Return [X, Y] of the center of cell containing provided text 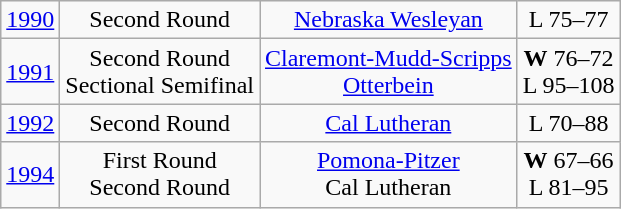
First RoundSecond Round [160, 174]
1992 [30, 123]
Nebraska Wesleyan [389, 20]
Pomona-PitzerCal Lutheran [389, 174]
1994 [30, 174]
L 70–88 [568, 123]
1990 [30, 20]
Second RoundSectional Semifinal [160, 72]
W 67–66L 81–95 [568, 174]
Claremont-Mudd-ScrippsOtterbein [389, 72]
1991 [30, 72]
L 75–77 [568, 20]
W 76–72L 95–108 [568, 72]
Cal Lutheran [389, 123]
